For the text-containing cell, return its midpoint in (X, Y) coordinate format. 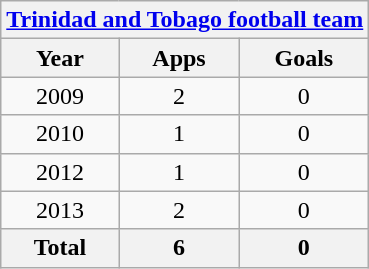
2010 (60, 134)
2012 (60, 172)
6 (179, 248)
Apps (179, 58)
Total (60, 248)
Trinidad and Tobago football team (185, 20)
Year (60, 58)
Goals (304, 58)
2009 (60, 96)
2013 (60, 210)
